Provide the [X, Y] coordinate of the cell's center where the given text is located.  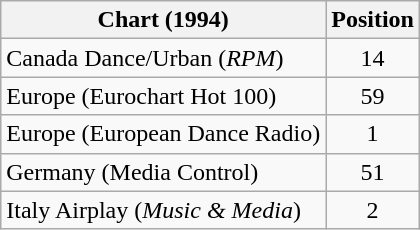
Europe (Eurochart Hot 100) [164, 96]
2 [373, 210]
Germany (Media Control) [164, 172]
Europe (European Dance Radio) [164, 134]
Position [373, 20]
51 [373, 172]
14 [373, 58]
Italy Airplay (Music & Media) [164, 210]
59 [373, 96]
1 [373, 134]
Canada Dance/Urban (RPM) [164, 58]
Chart (1994) [164, 20]
